Find where the given text appears and provide that cell's center as (x, y) coordinate. 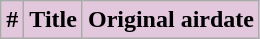
# (12, 20)
Original airdate (170, 20)
Title (54, 20)
